Extract the (X, Y) coordinate from the center of the cell holding the provided text.  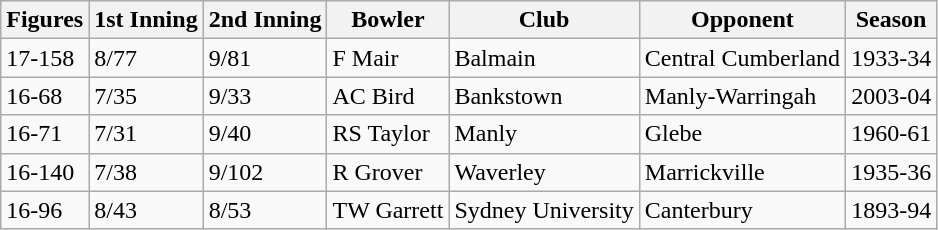
2nd Inning (265, 20)
RS Taylor (388, 134)
7/38 (146, 172)
Manly (544, 134)
AC Bird (388, 96)
9/81 (265, 58)
Manly-Warringah (742, 96)
17-158 (45, 58)
Marrickville (742, 172)
8/43 (146, 210)
2003-04 (892, 96)
Sydney University (544, 210)
Club (544, 20)
TW Garrett (388, 210)
1893-94 (892, 210)
9/102 (265, 172)
16-71 (45, 134)
R Grover (388, 172)
Glebe (742, 134)
7/31 (146, 134)
Season (892, 20)
16-68 (45, 96)
Balmain (544, 58)
Bankstown (544, 96)
1st Inning (146, 20)
Opponent (742, 20)
1933-34 (892, 58)
8/53 (265, 210)
Bowler (388, 20)
16-96 (45, 210)
9/33 (265, 96)
1960-61 (892, 134)
9/40 (265, 134)
Canterbury (742, 210)
16-140 (45, 172)
Figures (45, 20)
7/35 (146, 96)
Central Cumberland (742, 58)
8/77 (146, 58)
1935-36 (892, 172)
Waverley (544, 172)
F Mair (388, 58)
